Determine the (x, y) coordinate at the center of the cell enclosing the given text.  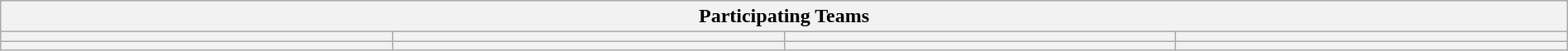
Participating Teams (784, 16)
